Extract the (X, Y) coordinate from the center of the cell holding the provided text.  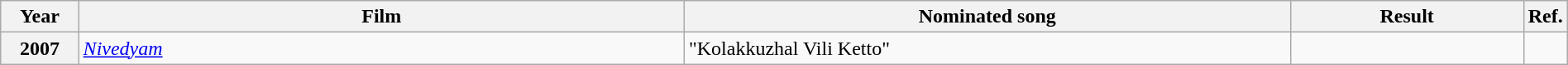
Ref. (1545, 17)
2007 (40, 48)
Film (381, 17)
Nivedyam (381, 48)
"Kolakkuzhal Vili Ketto" (987, 48)
Nominated song (987, 17)
Year (40, 17)
Result (1407, 17)
